Identify which cell holds the provided text, then report its (X, Y) central coordinate. 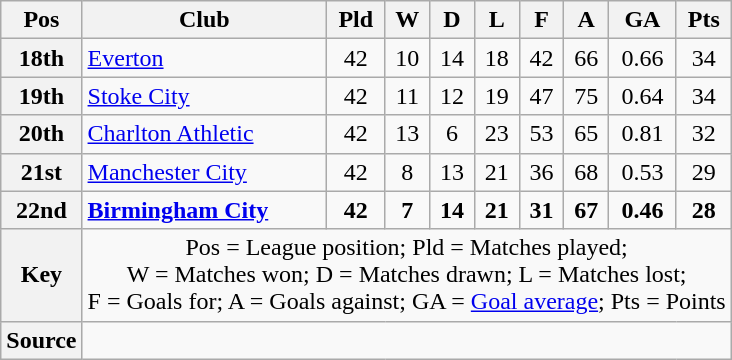
18th (42, 58)
75 (586, 96)
D (452, 20)
36 (542, 172)
0.66 (643, 58)
Everton (204, 58)
Manchester City (204, 172)
28 (704, 210)
Birmingham City (204, 210)
F (542, 20)
Pts (704, 20)
10 (408, 58)
68 (586, 172)
W (408, 20)
19 (496, 96)
23 (496, 134)
8 (408, 172)
65 (586, 134)
Pld (356, 20)
22nd (42, 210)
GA (643, 20)
Pos (42, 20)
6 (452, 134)
Key (42, 275)
66 (586, 58)
18 (496, 58)
A (586, 20)
19th (42, 96)
0.53 (643, 172)
11 (408, 96)
47 (542, 96)
20th (42, 134)
0.81 (643, 134)
31 (542, 210)
0.64 (643, 96)
L (496, 20)
Charlton Athletic (204, 134)
67 (586, 210)
12 (452, 96)
29 (704, 172)
Source (42, 340)
Stoke City (204, 96)
32 (704, 134)
0.46 (643, 210)
Club (204, 20)
53 (542, 134)
21st (42, 172)
7 (408, 210)
